Search for the cell housing the specified text and yield its (x, y) center coordinate. 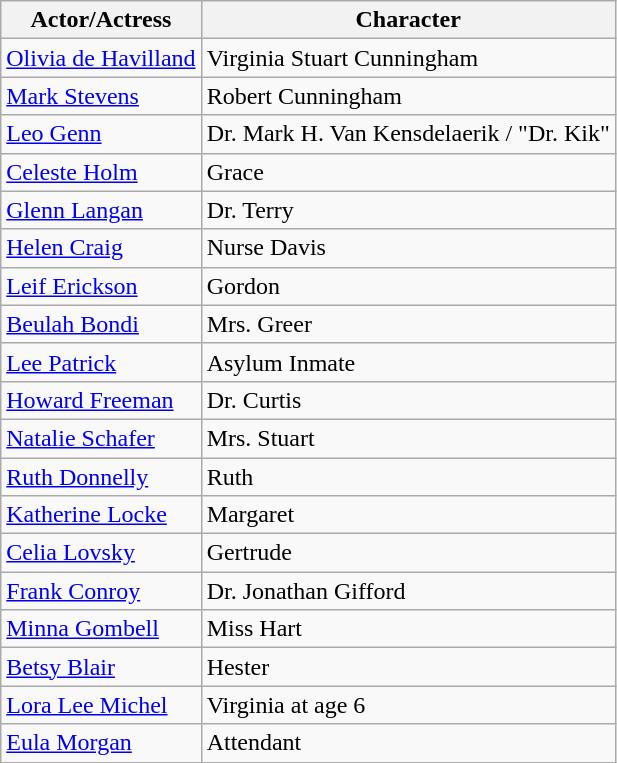
Ruth Donnelly (101, 477)
Virginia at age 6 (408, 705)
Hester (408, 667)
Howard Freeman (101, 400)
Natalie Schafer (101, 438)
Lee Patrick (101, 362)
Mrs. Greer (408, 324)
Nurse Davis (408, 248)
Betsy Blair (101, 667)
Leo Genn (101, 134)
Mrs. Stuart (408, 438)
Virginia Stuart Cunningham (408, 58)
Celeste Holm (101, 172)
Minna Gombell (101, 629)
Actor/Actress (101, 20)
Mark Stevens (101, 96)
Robert Cunningham (408, 96)
Dr. Jonathan Gifford (408, 591)
Eula Morgan (101, 743)
Grace (408, 172)
Beulah Bondi (101, 324)
Attendant (408, 743)
Character (408, 20)
Glenn Langan (101, 210)
Frank Conroy (101, 591)
Celia Lovsky (101, 553)
Margaret (408, 515)
Gordon (408, 286)
Asylum Inmate (408, 362)
Dr. Curtis (408, 400)
Gertrude (408, 553)
Dr. Terry (408, 210)
Ruth (408, 477)
Olivia de Havilland (101, 58)
Helen Craig (101, 248)
Katherine Locke (101, 515)
Dr. Mark H. Van Kensdelaerik / "Dr. Kik" (408, 134)
Lora Lee Michel (101, 705)
Leif Erickson (101, 286)
Miss Hart (408, 629)
